Determine the [x, y] coordinate at the center of the cell enclosing the given text.  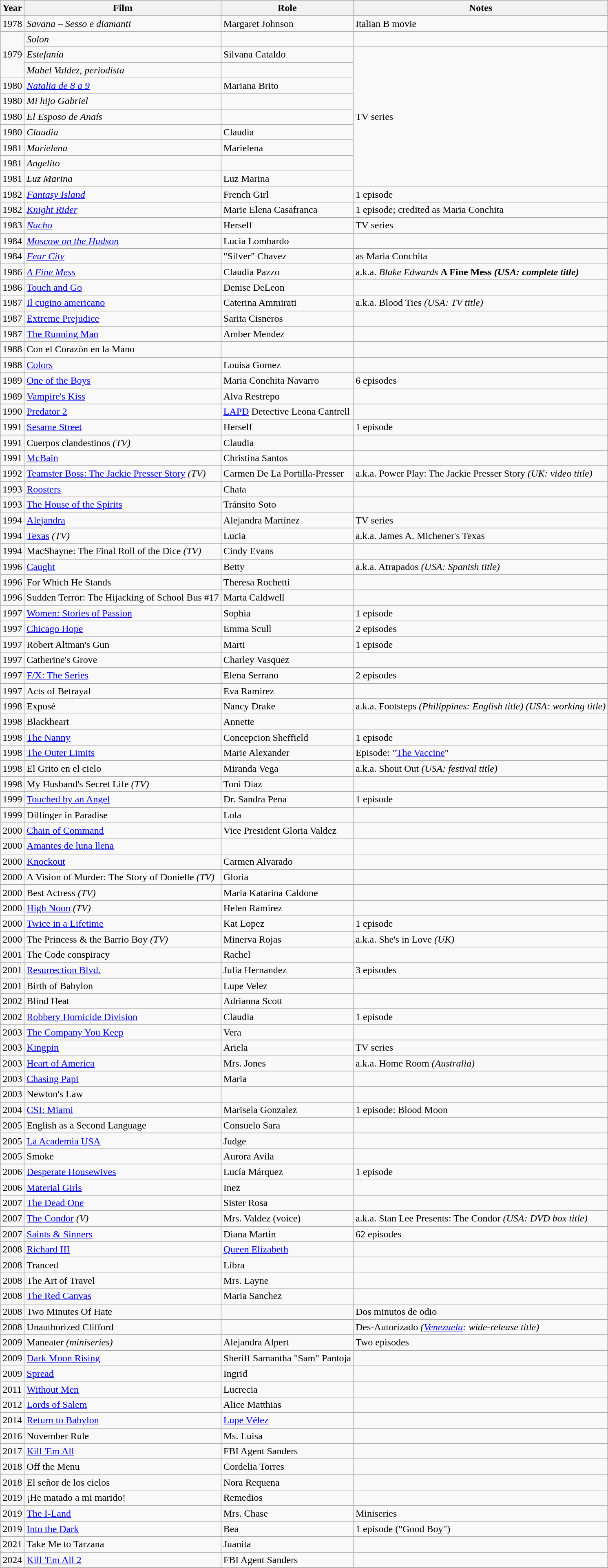
Maria Conchita Navarro [287, 380]
Concepcion Sheffield [287, 738]
Lucia [287, 536]
Moscow on the Hudson [123, 241]
Claudia Pazzo [287, 272]
Sudden Terror: The Hijacking of School Bus #17 [123, 598]
1979 [12, 55]
Without Men [123, 1389]
Marisela Gonzalez [287, 1110]
Margaret Johnson [287, 24]
a.k.a. Stan Lee Presents: The Condor (USA: DVD box title) [480, 1219]
Birth of Babylon [123, 986]
Dr. Sandra Pena [287, 799]
The Company You Keep [123, 1032]
One of the Boys [123, 380]
McBain [123, 458]
2016 [12, 1435]
Fear City [123, 256]
Sophia [287, 613]
"Silver" Chavez [287, 256]
Maria [287, 1079]
The Running Man [123, 334]
Mrs. Jones [287, 1063]
Mi hijo Gabriel [123, 101]
Amber Mendez [287, 334]
62 episodes [480, 1234]
The Art of Travel [123, 1281]
My Husband's Secret Life (TV) [123, 784]
Episode: "The Vaccine" [480, 753]
Miniseries [480, 1513]
Off the Menu [123, 1467]
Women: Stories of Passion [123, 613]
Lupe Velez [287, 986]
as Maria Conchita [480, 256]
1 episode; credited as Maria Conchita [480, 210]
a.k.a. Blood Ties (USA: TV title) [480, 303]
The Dead One [123, 1203]
Miranda Vega [287, 769]
Maria Sanchez [287, 1296]
¡He matado a mi marido! [123, 1498]
Acts of Betrayal [123, 691]
Kat Lopez [287, 923]
Mabel Valdez, periodista [123, 70]
Minerva Rojas [287, 939]
Twice in a Lifetime [123, 923]
1983 [12, 225]
Marti [287, 644]
Chasing Papi [123, 1079]
Ms. Luisa [287, 1435]
El Esposo de Anaís [123, 117]
Vampire's Kiss [123, 396]
Cindy Evans [287, 551]
Chata [287, 489]
6 episodes [480, 380]
Roosters [123, 489]
Alva Restrepo [287, 396]
The Condor (V) [123, 1219]
The I-Land [123, 1513]
Sarita Cisneros [287, 318]
Kingpin [123, 1048]
Colors [123, 365]
Aurora Avila [287, 1156]
Eva Ramirez [287, 691]
Betty [287, 567]
a.k.a. Home Room (Australia) [480, 1063]
Denise DeLeon [287, 287]
A Vision of Murder: The Story of Donielle (TV) [123, 877]
Take Me to Tarzana [123, 1544]
Role [287, 8]
Marie Alexander [287, 753]
a.k.a. She's in Love (UK) [480, 939]
Blackheart [123, 722]
Angelito [123, 163]
Inez [287, 1188]
El señor de los cielos [123, 1482]
Predator 2 [123, 411]
Lords of Salem [123, 1405]
The Red Canvas [123, 1296]
Natalia de 8 a 9 [123, 86]
Knockout [123, 861]
La Academia USA [123, 1141]
English as a Second Language [123, 1125]
Resurrection Blvd. [123, 970]
Texas (TV) [123, 536]
Two episodes [480, 1343]
Dos minutos de odio [480, 1312]
1990 [12, 411]
Queen Elizabeth [287, 1250]
Savana – Sesso e diamanti [123, 24]
Caught [123, 567]
Fantasy Island [123, 194]
Exposé [123, 707]
Carmen Alvarado [287, 861]
1978 [12, 24]
F/X: The Series [123, 675]
Nacho [123, 225]
Newton's Law [123, 1094]
The House of the Spirits [123, 505]
Sesame Street [123, 427]
Italian B movie [480, 24]
Mrs. Chase [287, 1513]
Heart of America [123, 1063]
Nora Requena [287, 1482]
Marie Elena Casafranca [287, 210]
Desperate Housewives [123, 1172]
a.k.a. Blake Edwards A Fine Mess (USA: complete title) [480, 272]
Carmen De La Portilla-Presser [287, 474]
Con el Corazón en la Mano [123, 349]
Silvana Cataldo [287, 55]
Tránsito Soto [287, 505]
MacShayne: The Final Roll of the Dice (TV) [123, 551]
2004 [12, 1110]
Mrs. Layne [287, 1281]
Il cugino americano [123, 303]
3 episodes [480, 970]
The Princess & the Barrio Boy (TV) [123, 939]
Robert Altman's Gun [123, 644]
Elena Serrano [287, 675]
Christina Santos [287, 458]
Cordelia Torres [287, 1467]
The Code conspiracy [123, 955]
Judge [287, 1141]
Alice Matthias [287, 1405]
Maneater (miniseries) [123, 1343]
Louisa Gomez [287, 365]
High Noon (TV) [123, 908]
Material Girls [123, 1188]
Touch and Go [123, 287]
Julia Hernandez [287, 970]
Estefanía [123, 55]
Marta Caldwell [287, 598]
Caterina Ammirati [287, 303]
Robbery Homicide Division [123, 1017]
French Girl [287, 194]
Cuerpos clandestinos (TV) [123, 442]
LAPD Detective Leona Cantrell [287, 411]
1992 [12, 474]
El Grito en el cielo [123, 769]
Ariela [287, 1048]
Lucía Márquez [287, 1172]
Richard III [123, 1250]
The Outer Limits [123, 753]
Annette [287, 722]
Blind Heat [123, 1001]
a.k.a. Power Play: The Jackie Presser Story (UK: video title) [480, 474]
Kill 'Em All [123, 1451]
a.k.a. Footsteps (Philippines: English title) (USA: working title) [480, 707]
Des-Autorizado (Venezuela: wide-release title) [480, 1327]
Ingrid [287, 1374]
Vera [287, 1032]
For Which He Stands [123, 582]
2017 [12, 1451]
Rachel [287, 955]
The Nanny [123, 738]
Alejandra Alpert [287, 1343]
Amantes de luna llena [123, 846]
Kill 'Em All 2 [123, 1560]
2012 [12, 1405]
Chicago Hope [123, 629]
Alejandra Martínez [287, 520]
Maria Katarina Caldone [287, 892]
Gloria [287, 877]
Adrianna Scott [287, 1001]
Vice President Gloria Valdez [287, 830]
Theresa Rochetti [287, 582]
Catherine's Grove [123, 660]
Charley Vasquez [287, 660]
Touched by an Angel [123, 799]
Unauthorized Clifford [123, 1327]
2011 [12, 1389]
1 episode ("Good Boy") [480, 1529]
Tranced [123, 1265]
Helen Ramirez [287, 908]
Best Actress (TV) [123, 892]
2021 [12, 1544]
Return to Babylon [123, 1420]
Notes [480, 8]
Into the Dark [123, 1529]
Smoke [123, 1156]
Lupe Vélez [287, 1420]
2024 [12, 1560]
Remedios [287, 1498]
Two Minutes Of Hate [123, 1312]
Lucrecia [287, 1389]
Nancy Drake [287, 707]
Sister Rosa [287, 1203]
Dark Moon Rising [123, 1358]
November Rule [123, 1435]
Juanita [287, 1544]
Toni Diaz [287, 784]
Bea [287, 1529]
Mariana Brito [287, 86]
Film [123, 8]
a.k.a. Atrapados (USA: Spanish title) [480, 567]
2014 [12, 1420]
Knight Rider [123, 210]
Libra [287, 1265]
Lucia Lombardo [287, 241]
a.k.a. James A. Michener's Texas [480, 536]
Lola [287, 815]
Dillinger in Paradise [123, 815]
Solon [123, 39]
Alejandra [123, 520]
A Fine Mess [123, 272]
Emma Scull [287, 629]
CSI: Miami [123, 1110]
Extreme Prejudice [123, 318]
1 episode: Blood Moon [480, 1110]
a.k.a. Shout Out (USA: festival title) [480, 769]
Teamster Boss: The Jackie Presser Story (TV) [123, 474]
Consuelo Sara [287, 1125]
Saints & Sinners [123, 1234]
Chain of Command [123, 830]
Mrs. Valdez (voice) [287, 1219]
Diana Martin [287, 1234]
Sheriff Samantha "Sam" Pantoja [287, 1358]
Year [12, 8]
Spread [123, 1374]
